Pinpoint the cell where the given text exists, returning its (x, y) midpoint coordinate. 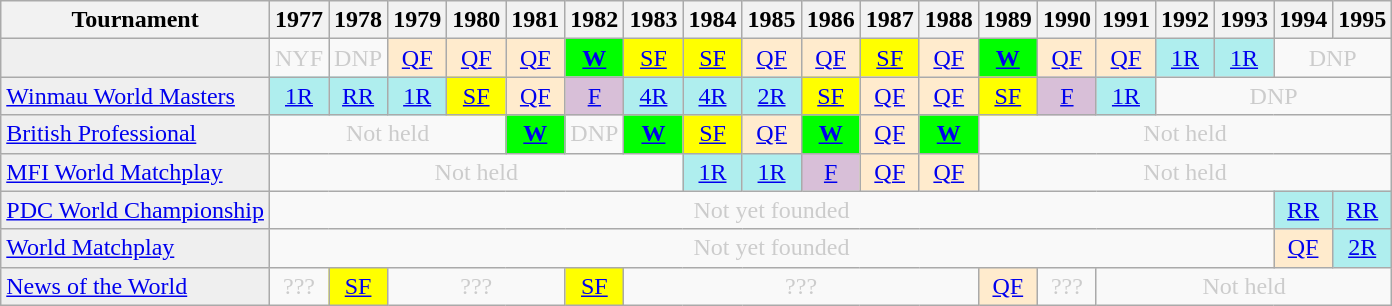
1981 (536, 20)
1993 (1244, 20)
1994 (1304, 20)
1983 (654, 20)
NYF (298, 58)
1988 (948, 20)
1979 (418, 20)
MFI World Matchplay (136, 172)
PDC World Championship (136, 210)
Winmau World Masters (136, 96)
1986 (830, 20)
1985 (772, 20)
News of the World (136, 286)
1984 (712, 20)
1982 (594, 20)
1995 (1362, 20)
1987 (890, 20)
1978 (358, 20)
British Professional (136, 134)
1980 (476, 20)
Tournament (136, 20)
1989 (1008, 20)
1977 (298, 20)
1992 (1184, 20)
1991 (1126, 20)
World Matchplay (136, 248)
1990 (1066, 20)
